Return (x, y) of the center of cell containing provided text 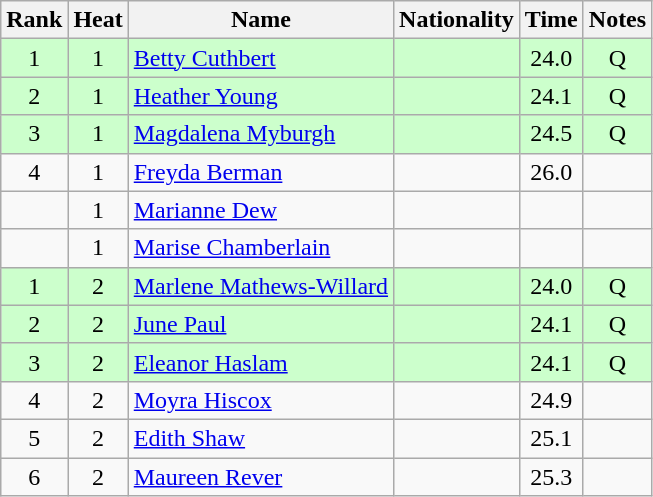
6 (34, 477)
June Paul (260, 324)
Heat (98, 20)
Rank (34, 20)
Moyra Hiscox (260, 400)
Name (260, 20)
25.1 (551, 438)
26.0 (551, 172)
24.9 (551, 400)
Edith Shaw (260, 438)
24.5 (551, 134)
5 (34, 438)
Betty Cuthbert (260, 58)
Marlene Mathews-Willard (260, 286)
Heather Young (260, 96)
Marianne Dew (260, 210)
Magdalena Myburgh (260, 134)
Eleanor Haslam (260, 362)
Freyda Berman (260, 172)
Marise Chamberlain (260, 248)
Nationality (457, 20)
Notes (617, 20)
Maureen Rever (260, 477)
25.3 (551, 477)
Time (551, 20)
